For the text-containing cell, return its midpoint in [x, y] coordinate format. 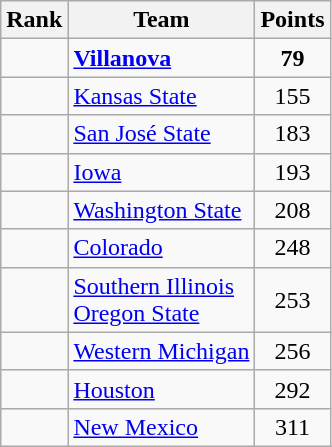
155 [292, 96]
292 [292, 389]
Southern IllinoisOregon State [162, 300]
248 [292, 248]
San José State [162, 134]
183 [292, 134]
Houston [162, 389]
193 [292, 172]
Team [162, 20]
Iowa [162, 172]
Points [292, 20]
Colorado [162, 248]
Villanova [162, 58]
253 [292, 300]
New Mexico [162, 427]
311 [292, 427]
Western Michigan [162, 351]
208 [292, 210]
Washington State [162, 210]
Kansas State [162, 96]
79 [292, 58]
256 [292, 351]
Rank [34, 20]
